Find where the given text appears and provide that cell's center as [x, y] coordinate. 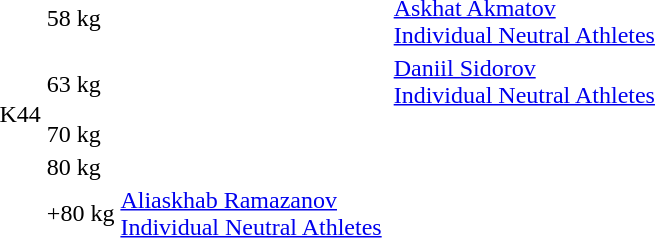
80 kg [80, 167]
63 kg [80, 84]
70 kg [80, 134]
